Detect which cell encompasses the target text, then output its [X, Y] center coordinate. 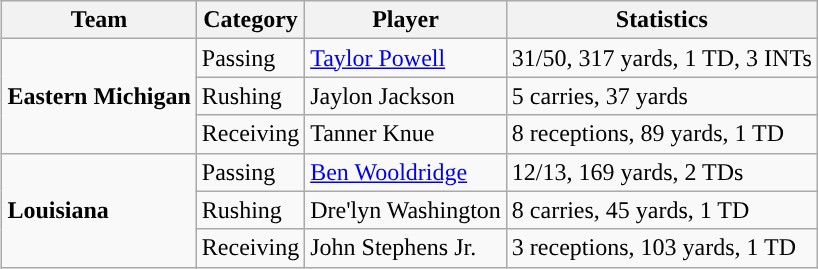
Ben Wooldridge [406, 172]
Louisiana [99, 210]
Team [99, 20]
Taylor Powell [406, 58]
Category [250, 20]
31/50, 317 yards, 1 TD, 3 INTs [662, 58]
Tanner Knue [406, 134]
8 carries, 45 yards, 1 TD [662, 210]
John Stephens Jr. [406, 248]
5 carries, 37 yards [662, 96]
Dre'lyn Washington [406, 210]
3 receptions, 103 yards, 1 TD [662, 248]
Statistics [662, 20]
Jaylon Jackson [406, 96]
Eastern Michigan [99, 96]
Player [406, 20]
12/13, 169 yards, 2 TDs [662, 172]
8 receptions, 89 yards, 1 TD [662, 134]
